Output the [x, y] coordinate of the center of the cell containing the given text.  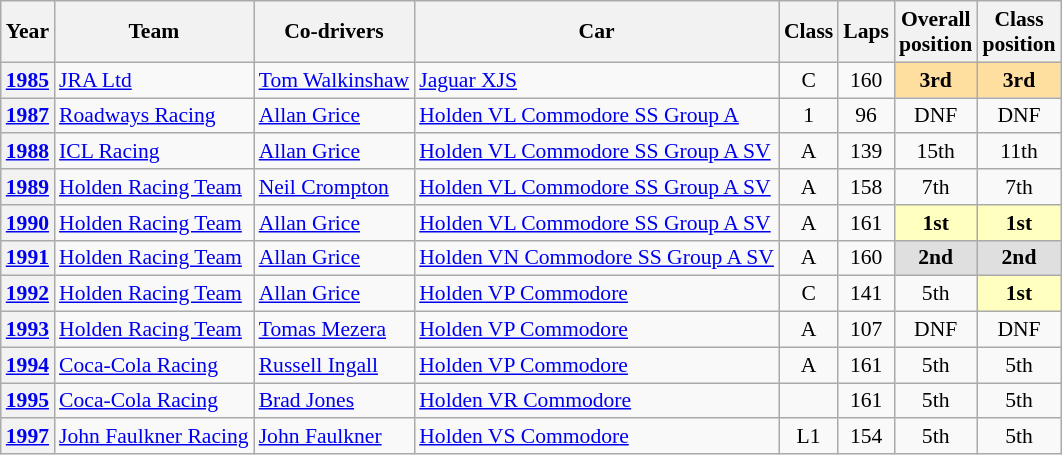
Holden VN Commodore SS Group A SV [596, 258]
15th [936, 152]
Tomas Mezera [334, 330]
Jaguar XJS [596, 80]
Year [28, 32]
154 [866, 437]
Brad Jones [334, 401]
1992 [28, 294]
158 [866, 187]
Tom Walkinshaw [334, 80]
John Faulkner Racing [154, 437]
139 [866, 152]
JRA Ltd [154, 80]
Co-drivers [334, 32]
John Faulkner [334, 437]
ICL Racing [154, 152]
1995 [28, 401]
Roadways Racing [154, 116]
107 [866, 330]
1 [808, 116]
141 [866, 294]
11th [1018, 152]
1989 [28, 187]
Team [154, 32]
1991 [28, 258]
Russell Ingall [334, 365]
Holden VS Commodore [596, 437]
Class [808, 32]
Holden VR Commodore [596, 401]
Car [596, 32]
1997 [28, 437]
1985 [28, 80]
Laps [866, 32]
1988 [28, 152]
Neil Crompton [334, 187]
Classposition [1018, 32]
1994 [28, 365]
1990 [28, 223]
Overallposition [936, 32]
L1 [808, 437]
Holden VL Commodore SS Group A [596, 116]
96 [866, 116]
1987 [28, 116]
1993 [28, 330]
